Scan for the cell matching the given text and deliver its (X, Y) coordinate at center. 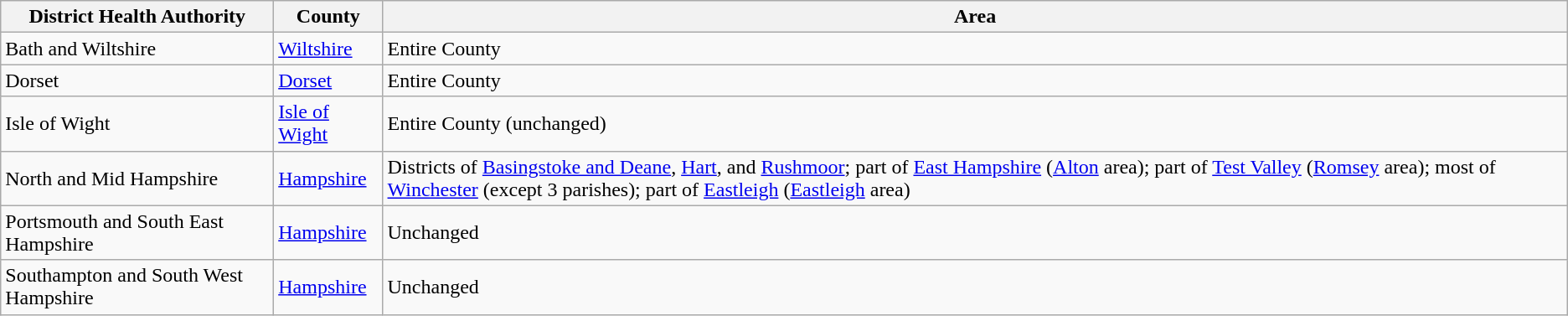
County (328, 17)
Southampton and South West Hampshire (137, 287)
Entire County (unchanged) (975, 124)
Portsmouth and South East Hampshire (137, 233)
North and Mid Hampshire (137, 178)
Wiltshire (328, 49)
Area (975, 17)
District Health Authority (137, 17)
Bath and Wiltshire (137, 49)
